Determine the [x, y] coordinate at the center of the cell enclosing the given text.  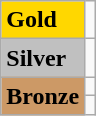
Gold [43, 20]
Bronze [43, 96]
Silver [43, 58]
